Search for the cell housing the specified text and yield its [X, Y] center coordinate. 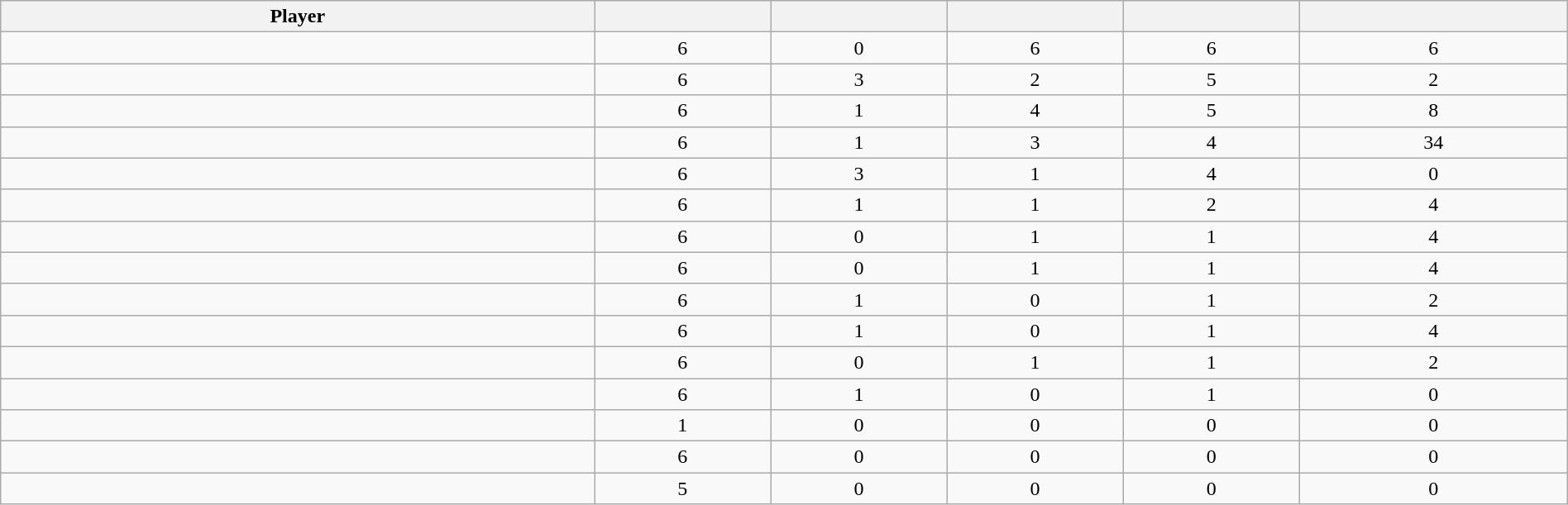
34 [1433, 142]
8 [1433, 111]
Player [298, 17]
